Capture the cell that displays the provided text and extract its (X, Y) central coordinate. 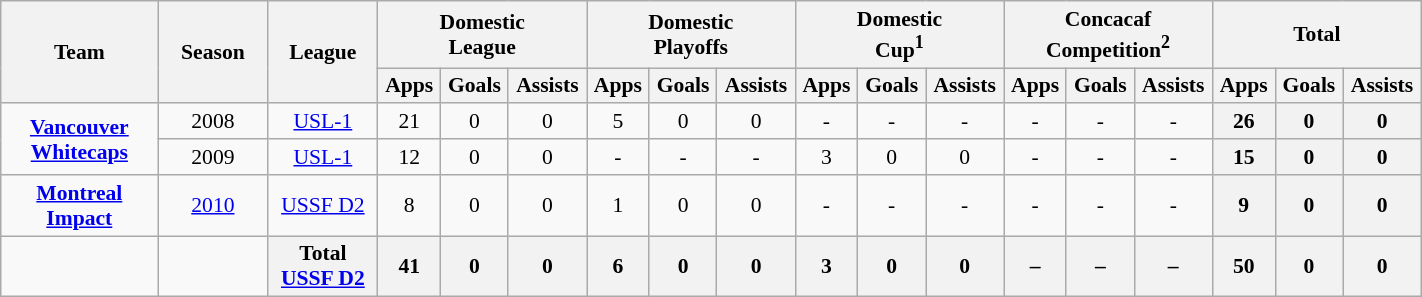
12 (410, 157)
2010 (213, 206)
ConcacafCompetition2 (1108, 34)
DomesticCup1 (900, 34)
21 (410, 122)
6 (618, 266)
Montreal Impact (80, 206)
1 (618, 206)
USSF D2 (323, 206)
Team (80, 52)
8 (410, 206)
2008 (213, 122)
41 (410, 266)
50 (1244, 266)
Total (1316, 34)
2009 (213, 157)
26 (1244, 122)
DomesticLeague (482, 34)
5 (618, 122)
League (323, 52)
Vancouver Whitecaps (80, 140)
9 (1244, 206)
DomesticPlayoffs (690, 34)
15 (1244, 157)
Total USSF D2 (323, 266)
Season (213, 52)
